Scan for the cell matching the given text and deliver its [x, y] coordinate at center. 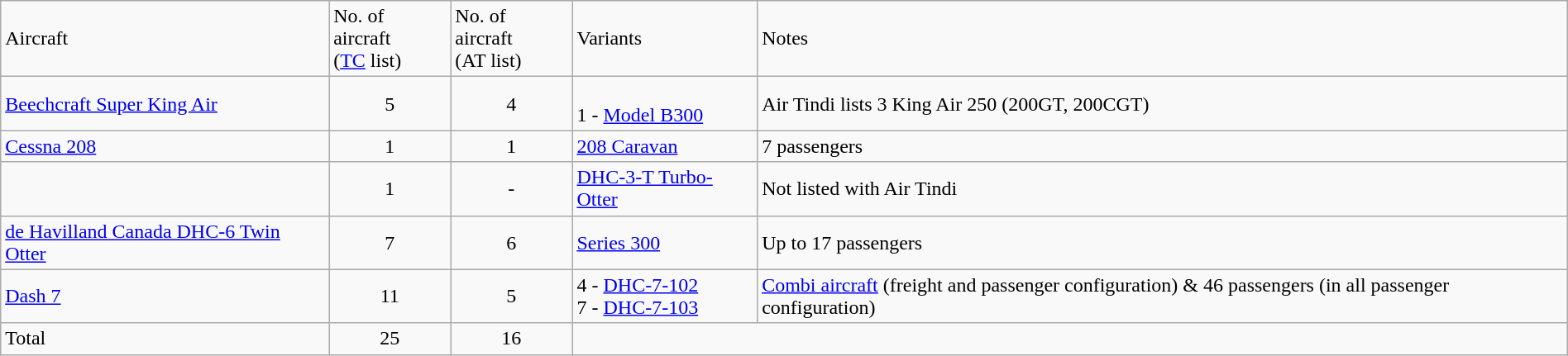
DHC-3-T Turbo-Otter [665, 188]
4 [511, 104]
Total [165, 339]
Air Tindi lists 3 King Air 250 (200GT, 200CGT) [1163, 104]
Beechcraft Super King Air [165, 104]
Not listed with Air Tindi [1163, 188]
7 [390, 243]
Combi aircraft (freight and passenger configuration) & 46 passengers (in all passenger configuration) [1163, 296]
208 Caravan [665, 146]
1 - Model B300 [665, 104]
16 [511, 339]
Aircraft [165, 39]
Up to 17 passengers [1163, 243]
7 passengers [1163, 146]
11 [390, 296]
de Havilland Canada DHC-6 Twin Otter [165, 243]
Variants [665, 39]
6 [511, 243]
Series 300 [665, 243]
25 [390, 339]
4 - DHC-7-1027 - DHC-7-103 [665, 296]
Notes [1163, 39]
- [511, 188]
Dash 7 [165, 296]
No. of aircraft(TC list) [390, 39]
No. of aircraft(AT list) [511, 39]
Cessna 208 [165, 146]
